Find where the given text appears and provide that cell's center as [x, y] coordinate. 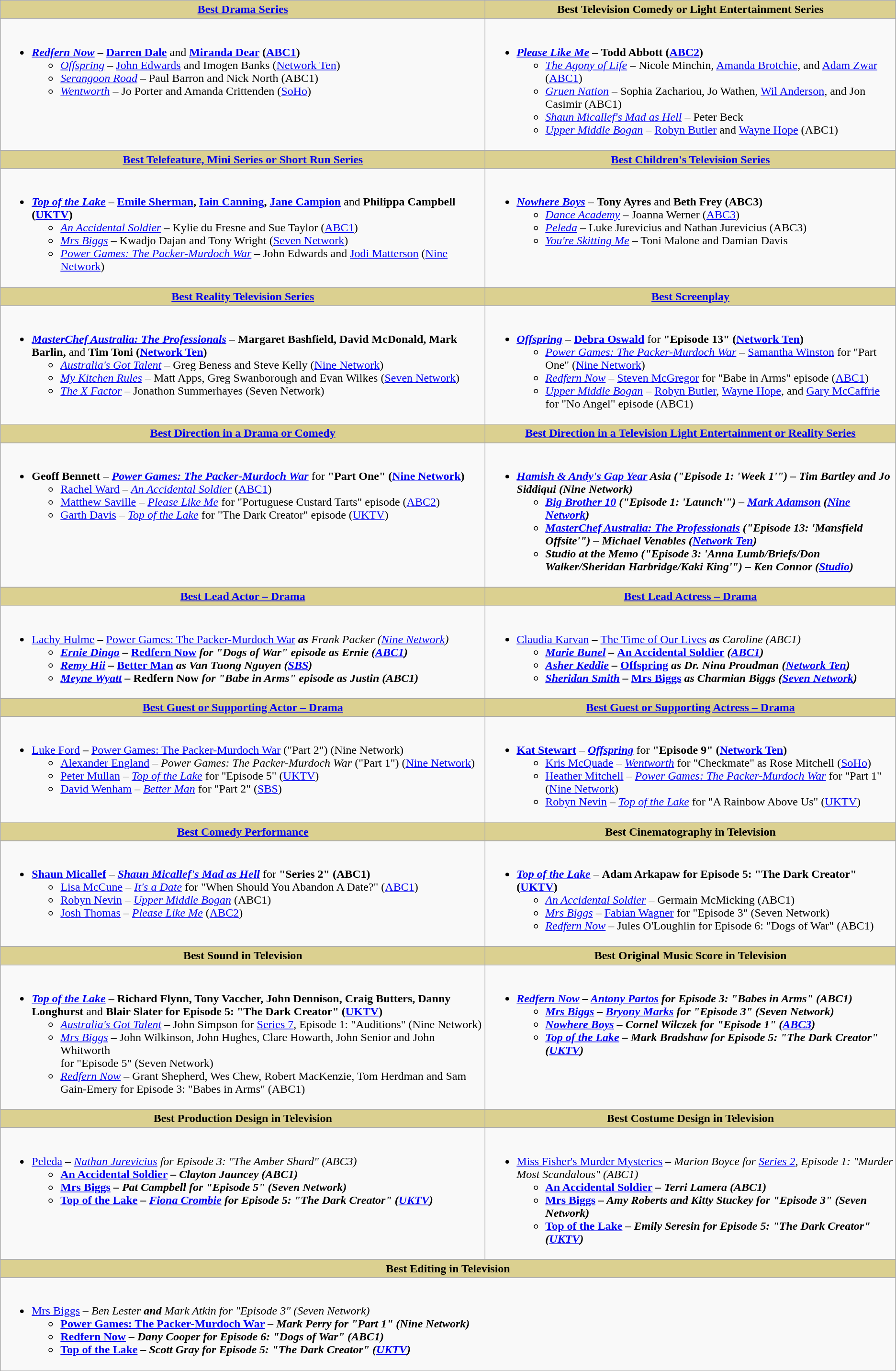
Best Guest or Supporting Actress – Drama [690, 707]
Best Costume Design in Television [690, 1119]
Best Lead Actor – Drama [243, 596]
Best Production Design in Television [243, 1119]
Best Cinematography in Television [690, 832]
Best Comedy Performance [243, 832]
Best Reality Television Series [243, 296]
Best Screenplay [690, 296]
Best Editing in Television [448, 1269]
Best Direction in a Drama or Comedy [243, 433]
Best Lead Actress – Drama [690, 596]
Best Guest or Supporting Actor – Drama [243, 707]
Best Sound in Television [243, 956]
Best Television Comedy or Light Entertainment Series [690, 10]
Best Telefeature, Mini Series or Short Run Series [243, 159]
Best Original Music Score in Television [690, 956]
Best Drama Series [243, 10]
Best Children's Television Series [690, 159]
Best Direction in a Television Light Entertainment or Reality Series [690, 433]
